Capture the cell that displays the provided text and extract its [x, y] central coordinate. 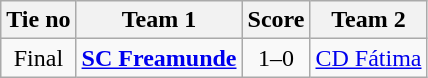
Score [276, 20]
Team 2 [368, 20]
Tie no [38, 20]
Final [38, 58]
1–0 [276, 58]
CD Fátima [368, 58]
Team 1 [159, 20]
SC Freamunde [159, 58]
